Scan for the cell matching the given text and deliver its (X, Y) coordinate at center. 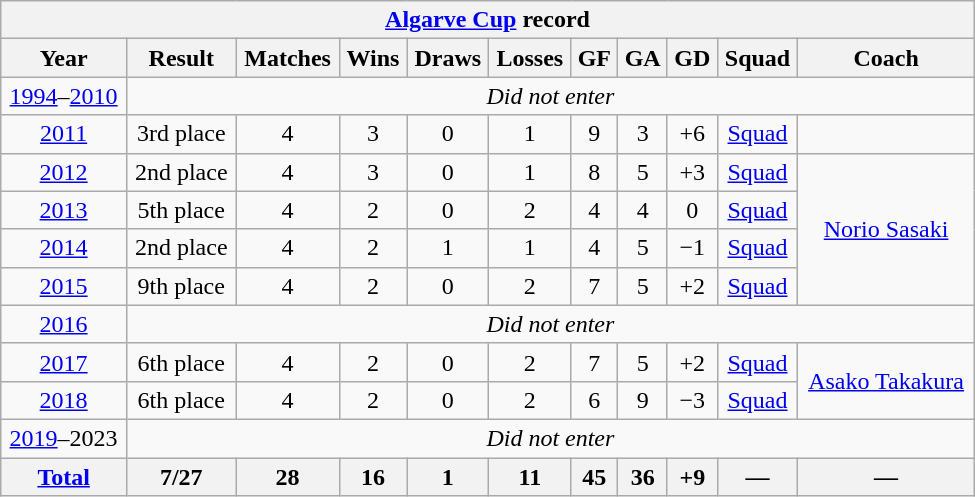
+9 (692, 477)
2011 (64, 134)
11 (530, 477)
2016 (64, 324)
−1 (692, 248)
2018 (64, 400)
Coach (886, 58)
GD (692, 58)
GA (643, 58)
2019–2023 (64, 438)
2015 (64, 286)
1994–2010 (64, 96)
45 (594, 477)
Asako Takakura (886, 381)
+3 (692, 172)
5th place (181, 210)
9th place (181, 286)
GF (594, 58)
28 (288, 477)
Matches (288, 58)
Draws (448, 58)
+6 (692, 134)
2014 (64, 248)
Losses (530, 58)
16 (373, 477)
Year (64, 58)
Wins (373, 58)
36 (643, 477)
8 (594, 172)
7/27 (181, 477)
Result (181, 58)
Algarve Cup record (488, 20)
6 (594, 400)
2013 (64, 210)
2017 (64, 362)
3rd place (181, 134)
Norio Sasaki (886, 229)
Total (64, 477)
−3 (692, 400)
2012 (64, 172)
